Return [x, y] of the center of cell containing provided text 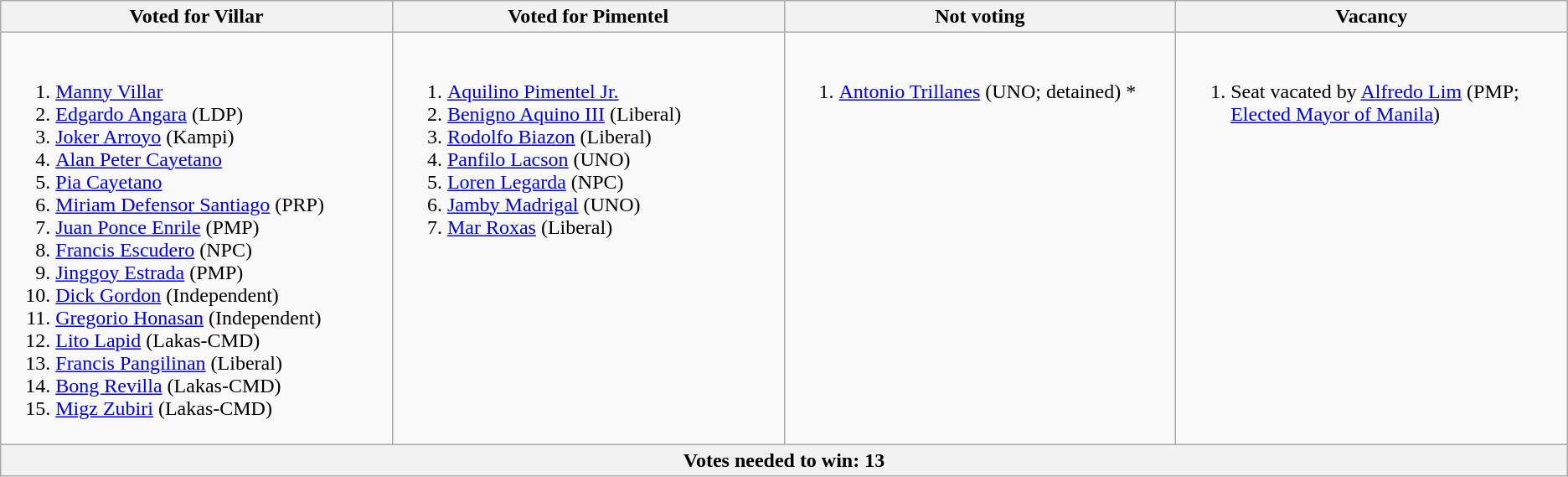
Vacancy [1372, 17]
Not voting [980, 17]
Voted for Villar [197, 17]
Voted for Pimentel [588, 17]
Seat vacated by Alfredo Lim (PMP; Elected Mayor of Manila) [1372, 238]
Antonio Trillanes (UNO; detained) * [980, 238]
Votes needed to win: 13 [784, 460]
